Capture the cell that displays the provided text and extract its [x, y] central coordinate. 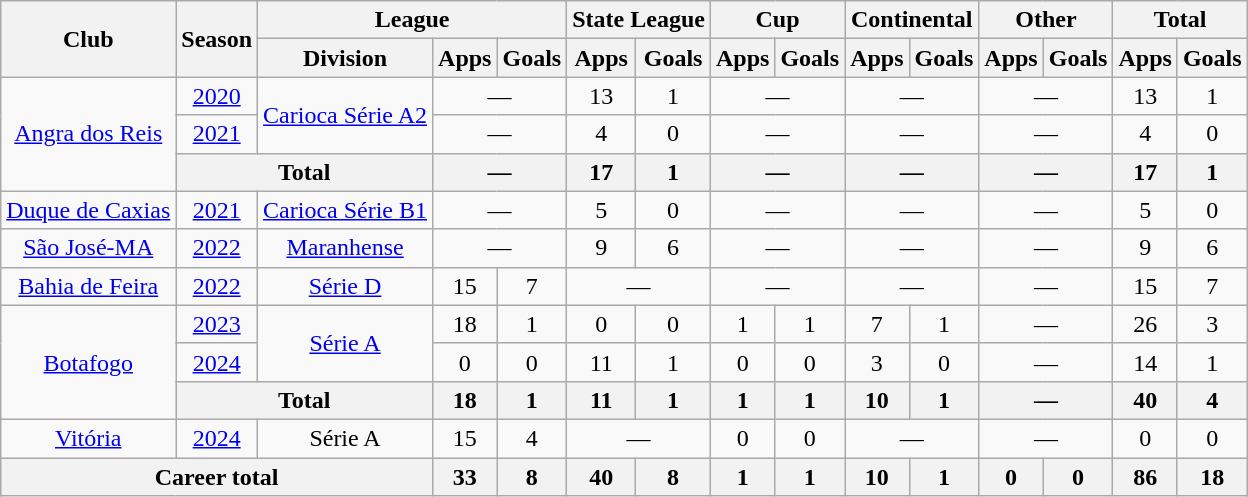
Maranhense [346, 248]
14 [1145, 362]
Continental [912, 20]
Duque de Caxias [88, 210]
São José-MA [88, 248]
33 [465, 477]
Carioca Série A2 [346, 115]
Série D [346, 286]
86 [1145, 477]
Vitória [88, 438]
Angra dos Reis [88, 134]
2023 [217, 324]
League [412, 20]
2020 [217, 96]
Cup [777, 20]
Club [88, 39]
Season [217, 39]
Botafogo [88, 362]
26 [1145, 324]
Bahia de Feira [88, 286]
Carioca Série B1 [346, 210]
State League [639, 20]
Other [1046, 20]
Division [346, 58]
Career total [217, 477]
